Find where the given text appears and provide that cell's center as (x, y) coordinate. 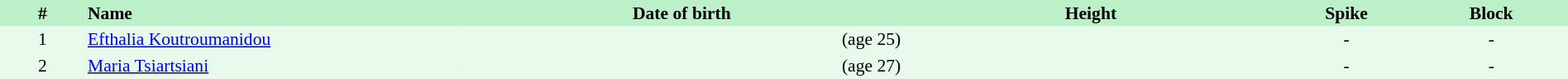
Name (273, 13)
(age 27) (681, 66)
Spike (1346, 13)
Block (1491, 13)
Maria Tsiartsiani (273, 66)
1 (43, 40)
Height (1090, 13)
Date of birth (681, 13)
(age 25) (681, 40)
2 (43, 66)
Efthalia Koutroumanidou (273, 40)
# (43, 13)
